Return the (x, y) coordinate for the center point of the cell that contains the specified text.  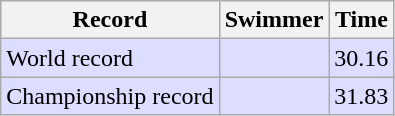
30.16 (362, 58)
Time (362, 20)
World record (110, 58)
31.83 (362, 96)
Championship record (110, 96)
Record (110, 20)
Swimmer (274, 20)
